Scan for the cell matching the given text and deliver its (x, y) coordinate at center. 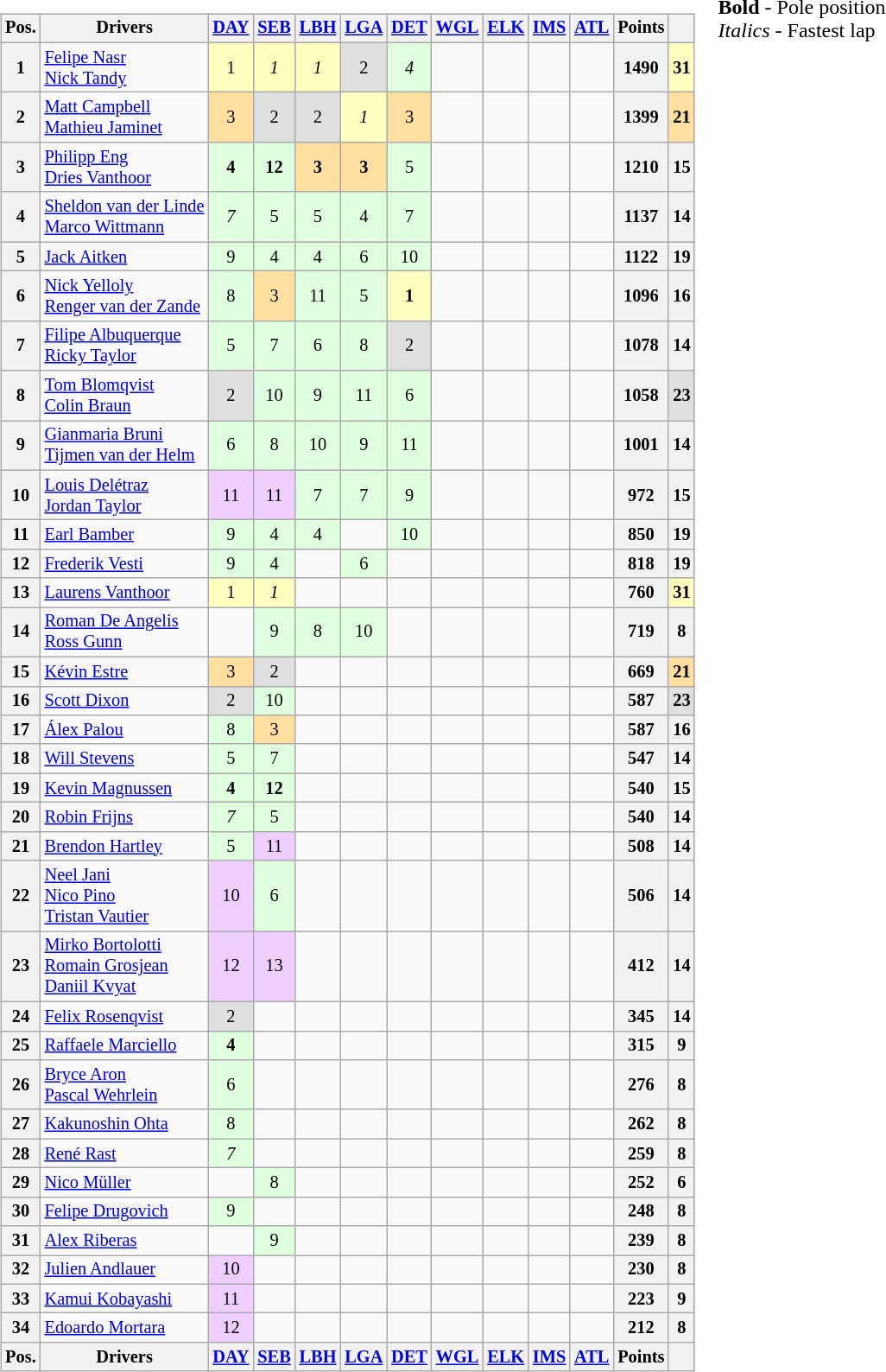
22 (21, 896)
René Rast (124, 1153)
Kevin Magnussen (124, 788)
239 (641, 1241)
223 (641, 1299)
276 (641, 1085)
Laurens Vanthoor (124, 593)
Frederik Vesti (124, 564)
Kamui Kobayashi (124, 1299)
Felix Rosenqvist (124, 1016)
Sheldon van der Linde Marco Wittmann (124, 217)
760 (641, 593)
25 (21, 1045)
508 (641, 846)
Nick Yelloly Renger van der Zande (124, 296)
212 (641, 1328)
719 (641, 632)
29 (21, 1183)
Roman De Angelis Ross Gunn (124, 632)
1096 (641, 296)
Kévin Estre (124, 671)
27 (21, 1124)
24 (21, 1016)
Gianmaria Bruni Tijmen van der Helm (124, 446)
1210 (641, 168)
Philipp Eng Dries Vanthoor (124, 168)
Felipe Drugovich (124, 1211)
Earl Bamber (124, 535)
17 (21, 730)
1001 (641, 446)
1399 (641, 118)
Raffaele Marciello (124, 1045)
Felipe Nasr Nick Tandy (124, 67)
1490 (641, 67)
Matt Campbell Mathieu Jaminet (124, 118)
Tom Blomqvist Colin Braun (124, 396)
Neel Jani Nico Pino Tristan Vautier (124, 896)
252 (641, 1183)
850 (641, 535)
248 (641, 1211)
972 (641, 495)
547 (641, 759)
Bryce Aron Pascal Wehrlein (124, 1085)
26 (21, 1085)
412 (641, 967)
33 (21, 1299)
Will Stevens (124, 759)
32 (21, 1270)
Louis Delétraz Jordan Taylor (124, 495)
1122 (641, 257)
Robin Frijns (124, 817)
Scott Dixon (124, 701)
1137 (641, 217)
315 (641, 1045)
Brendon Hartley (124, 846)
Nico Müller (124, 1183)
818 (641, 564)
Edoardo Mortara (124, 1328)
259 (641, 1153)
1078 (641, 346)
262 (641, 1124)
Filipe Albuquerque Ricky Taylor (124, 346)
28 (21, 1153)
Jack Aitken (124, 257)
345 (641, 1016)
Mirko Bortolotti Romain Grosjean Daniil Kvyat (124, 967)
230 (641, 1270)
1058 (641, 396)
20 (21, 817)
18 (21, 759)
Álex Palou (124, 730)
Julien Andlauer (124, 1270)
506 (641, 896)
669 (641, 671)
30 (21, 1211)
34 (21, 1328)
Kakunoshin Ohta (124, 1124)
Alex Riberas (124, 1241)
